Pinpoint the cell where the given text exists, returning its (x, y) midpoint coordinate. 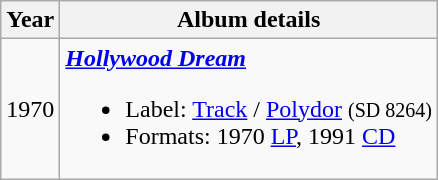
Album details (249, 20)
Year (30, 20)
Hollywood DreamLabel: Track / Polydor (SD 8264)Formats: 1970 LP, 1991 CD (249, 109)
1970 (30, 109)
